Search for the cell housing the specified text and yield its [X, Y] center coordinate. 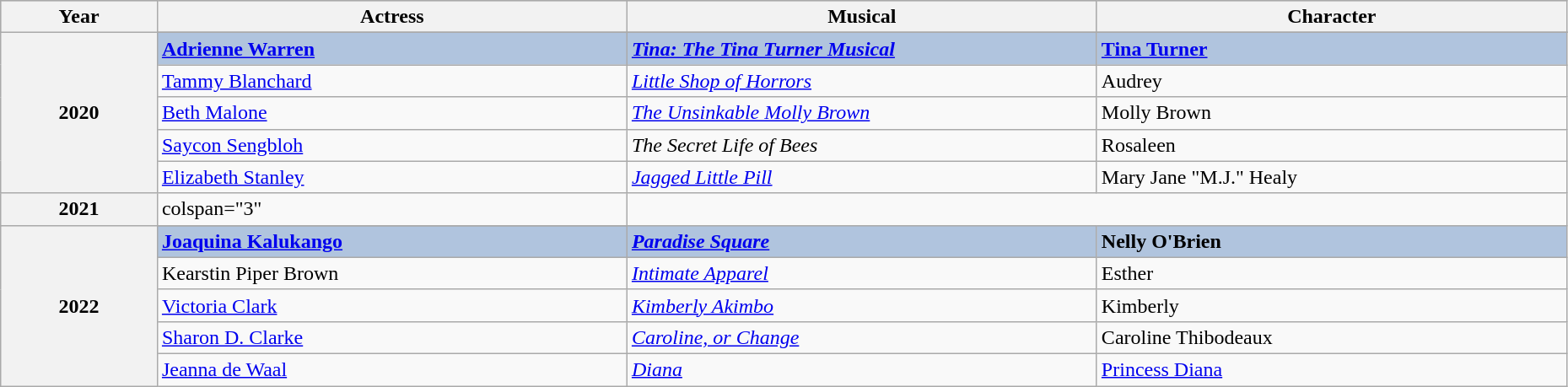
The Unsinkable Molly Brown [862, 113]
Diana [862, 369]
2021 [79, 209]
Rosaleen [1331, 145]
Caroline Thibodeaux [1331, 337]
Joaquina Kalukango [391, 241]
2020 [79, 113]
Molly Brown [1331, 113]
Jeanna de Waal [391, 369]
Actress [391, 17]
Kimberly Akimbo [862, 305]
Princess Diana [1331, 369]
Year [79, 17]
Esther [1331, 273]
Little Shop of Horrors [862, 81]
Nelly O'Brien [1331, 241]
Tina Turner [1331, 49]
Elizabeth Stanley [391, 177]
Jagged Little Pill [862, 177]
Paradise Square [862, 241]
Tammy Blanchard [391, 81]
Victoria Clark [391, 305]
Saycon Sengbloh [391, 145]
Adrienne Warren [391, 49]
Kimberly [1331, 305]
Mary Jane "M.J." Healy [1331, 177]
The Secret Life of Bees [862, 145]
colspan="3" [391, 209]
Audrey [1331, 81]
Sharon D. Clarke [391, 337]
2022 [79, 305]
Kearstin Piper Brown [391, 273]
Beth Malone [391, 113]
Musical [862, 17]
Intimate Apparel [862, 273]
Character [1331, 17]
Caroline, or Change [862, 337]
Tina: The Tina Turner Musical [862, 49]
